For the text-containing cell, return its midpoint in (x, y) coordinate format. 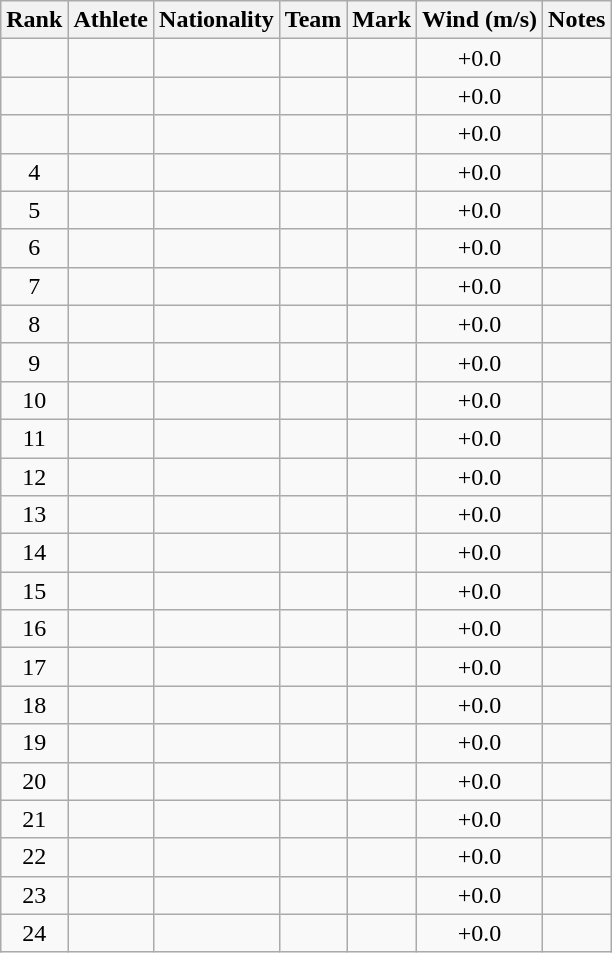
10 (34, 400)
5 (34, 210)
Mark (382, 20)
Nationality (217, 20)
11 (34, 438)
16 (34, 629)
22 (34, 857)
Rank (34, 20)
13 (34, 515)
Wind (m/s) (480, 20)
9 (34, 362)
Notes (577, 20)
24 (34, 933)
8 (34, 324)
23 (34, 895)
12 (34, 477)
20 (34, 781)
17 (34, 667)
21 (34, 819)
6 (34, 248)
4 (34, 172)
7 (34, 286)
14 (34, 553)
15 (34, 591)
Athlete (111, 20)
18 (34, 705)
Team (313, 20)
19 (34, 743)
